Search for the cell housing the specified text and yield its (x, y) center coordinate. 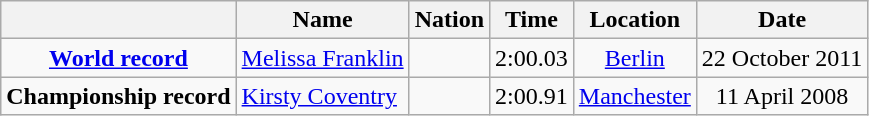
2:00.03 (532, 58)
Melissa Franklin (322, 58)
Championship record (118, 96)
Kirsty Coventry (322, 96)
Location (634, 20)
22 October 2011 (782, 58)
Manchester (634, 96)
Berlin (634, 58)
World record (118, 58)
Date (782, 20)
Name (322, 20)
2:00.91 (532, 96)
Nation (449, 20)
11 April 2008 (782, 96)
Time (532, 20)
